Determine the [X, Y] coordinate at the center of the cell enclosing the given text.  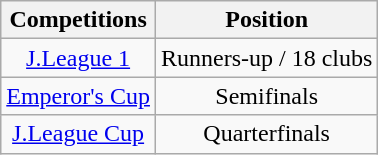
Emperor's Cup [78, 96]
Quarterfinals [266, 134]
J.League Cup [78, 134]
Semifinals [266, 96]
J.League 1 [78, 58]
Competitions [78, 20]
Runners-up / 18 clubs [266, 58]
Position [266, 20]
